Extract the (x, y) coordinate from the center of the cell holding the provided text.  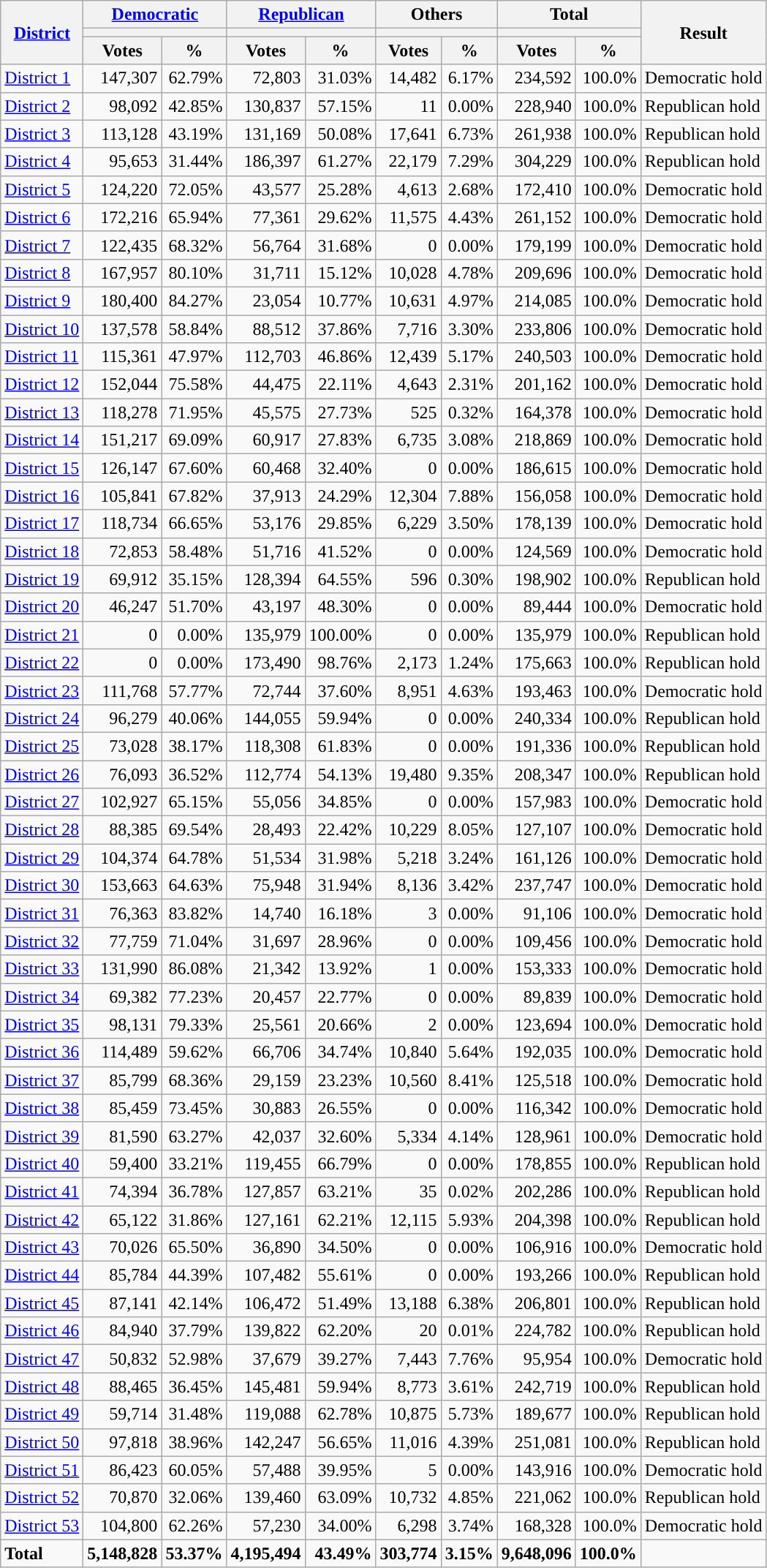
193,463 (537, 690)
1.24% (469, 663)
5.17% (469, 357)
65.50% (194, 1248)
145,481 (266, 1387)
10,229 (408, 830)
240,334 (537, 718)
34.85% (341, 802)
303,774 (408, 1553)
38.17% (194, 746)
District 14 (42, 440)
261,938 (537, 134)
81,590 (123, 1136)
22.11% (341, 385)
District 8 (42, 273)
137,578 (123, 328)
77.23% (194, 997)
122,435 (123, 245)
105,841 (123, 496)
62.21% (341, 1219)
142,247 (266, 1442)
164,378 (537, 412)
172,216 (123, 217)
4.85% (469, 1498)
67.82% (194, 496)
District 30 (42, 886)
53.37% (194, 1553)
58.48% (194, 551)
12,115 (408, 1219)
District 4 (42, 162)
58.84% (194, 328)
11,016 (408, 1442)
192,035 (537, 1052)
22.42% (341, 830)
District 37 (42, 1080)
127,857 (266, 1191)
20.66% (341, 1025)
62.79% (194, 78)
7,443 (408, 1359)
56.65% (341, 1442)
38.96% (194, 1442)
69,912 (123, 579)
151,217 (123, 440)
62.78% (341, 1414)
36.52% (194, 774)
37.60% (341, 690)
District 13 (42, 412)
District 5 (42, 189)
71.95% (194, 412)
52.98% (194, 1359)
60,917 (266, 440)
75,948 (266, 886)
26.55% (341, 1108)
District 31 (42, 913)
191,336 (537, 746)
5,148,828 (123, 1553)
20,457 (266, 997)
66.65% (194, 524)
95,954 (537, 1359)
3.42% (469, 886)
23,054 (266, 301)
34.00% (341, 1526)
District (42, 32)
31.98% (341, 858)
15.12% (341, 273)
57.77% (194, 690)
8.41% (469, 1080)
61.83% (341, 746)
66,706 (266, 1052)
34.50% (341, 1248)
126,147 (123, 468)
31.03% (341, 78)
33.21% (194, 1164)
72.05% (194, 189)
31.94% (341, 886)
147,307 (123, 78)
40.06% (194, 718)
178,855 (537, 1164)
District 36 (42, 1052)
118,278 (123, 412)
34.74% (341, 1052)
District 3 (42, 134)
16.18% (341, 913)
25.28% (341, 189)
304,229 (537, 162)
4,613 (408, 189)
208,347 (537, 774)
104,800 (123, 1526)
73,028 (123, 746)
3.74% (469, 1526)
79.33% (194, 1025)
175,663 (537, 663)
167,957 (123, 273)
6.38% (469, 1303)
4.63% (469, 690)
8,773 (408, 1387)
7.88% (469, 496)
186,397 (266, 162)
75.58% (194, 385)
27.73% (341, 412)
District 48 (42, 1387)
123,694 (537, 1025)
80.10% (194, 273)
91,106 (537, 913)
District 18 (42, 551)
36,890 (266, 1248)
64.63% (194, 886)
3.08% (469, 440)
72,853 (123, 551)
District 23 (42, 690)
64.78% (194, 858)
68.32% (194, 245)
180,400 (123, 301)
District 47 (42, 1359)
46,247 (123, 607)
32.60% (341, 1136)
69.09% (194, 440)
112,774 (266, 774)
2 (408, 1025)
31.48% (194, 1414)
118,308 (266, 746)
31.44% (194, 162)
214,085 (537, 301)
143,916 (537, 1470)
57,230 (266, 1526)
60,468 (266, 468)
District 32 (42, 941)
District 1 (42, 78)
District 19 (42, 579)
201,162 (537, 385)
22.77% (341, 997)
3.24% (469, 858)
4,195,494 (266, 1553)
51,716 (266, 551)
37,913 (266, 496)
10,631 (408, 301)
3.50% (469, 524)
District 15 (42, 468)
42,037 (266, 1136)
84,940 (123, 1331)
596 (408, 579)
District 6 (42, 217)
0.01% (469, 1331)
17,641 (408, 134)
39.95% (341, 1470)
10,560 (408, 1080)
206,801 (537, 1303)
68.36% (194, 1080)
102,927 (123, 802)
5.64% (469, 1052)
5.93% (469, 1219)
70,026 (123, 1248)
20 (408, 1331)
71.04% (194, 941)
District 10 (42, 328)
60.05% (194, 1470)
43,577 (266, 189)
55,056 (266, 802)
13.92% (341, 969)
2.31% (469, 385)
32.40% (341, 468)
153,663 (123, 886)
128,961 (537, 1136)
District 16 (42, 496)
70,870 (123, 1498)
37.86% (341, 328)
51.49% (341, 1303)
98,092 (123, 106)
District 52 (42, 1498)
84.27% (194, 301)
228,940 (537, 106)
57.15% (341, 106)
30,883 (266, 1108)
168,328 (537, 1526)
District 51 (42, 1470)
Democratic (155, 15)
10,875 (408, 1414)
106,472 (266, 1303)
0.30% (469, 579)
43.49% (341, 1553)
189,677 (537, 1414)
72,744 (266, 690)
178,139 (537, 524)
48.30% (341, 607)
86,423 (123, 1470)
District 21 (42, 635)
113,128 (123, 134)
4.78% (469, 273)
62.26% (194, 1526)
111,768 (123, 690)
51.70% (194, 607)
37,679 (266, 1359)
District 33 (42, 969)
41.52% (341, 551)
District 26 (42, 774)
19,480 (408, 774)
218,869 (537, 440)
7.29% (469, 162)
73.45% (194, 1108)
156,058 (537, 496)
89,444 (537, 607)
65.15% (194, 802)
0.32% (469, 412)
86.08% (194, 969)
88,465 (123, 1387)
104,374 (123, 858)
47.97% (194, 357)
131,169 (266, 134)
125,518 (537, 1080)
Republican (301, 15)
District 9 (42, 301)
240,503 (537, 357)
59,400 (123, 1164)
District 34 (42, 997)
District 43 (42, 1248)
12,439 (408, 357)
6,298 (408, 1526)
124,569 (537, 551)
234,592 (537, 78)
District 28 (42, 830)
64.55% (341, 579)
9,648,096 (537, 1553)
29,159 (266, 1080)
114,489 (123, 1052)
32.06% (194, 1498)
9.35% (469, 774)
6,735 (408, 440)
130,837 (266, 106)
112,703 (266, 357)
District 39 (42, 1136)
District 38 (42, 1108)
4.14% (469, 1136)
109,456 (537, 941)
242,719 (537, 1387)
87,141 (123, 1303)
88,512 (266, 328)
61.27% (341, 162)
31,711 (266, 273)
3 (408, 913)
7,716 (408, 328)
8,951 (408, 690)
224,782 (537, 1331)
27.83% (341, 440)
5,334 (408, 1136)
3.61% (469, 1387)
128,394 (266, 579)
157,983 (537, 802)
83.82% (194, 913)
14,740 (266, 913)
98.76% (341, 663)
7.76% (469, 1359)
8.05% (469, 830)
10,840 (408, 1052)
127,107 (537, 830)
46.86% (341, 357)
76,363 (123, 913)
2,173 (408, 663)
69,382 (123, 997)
10,028 (408, 273)
237,747 (537, 886)
12,304 (408, 496)
233,806 (537, 328)
77,361 (266, 217)
District 53 (42, 1526)
50,832 (123, 1359)
161,126 (537, 858)
6.73% (469, 134)
22,179 (408, 162)
11 (408, 106)
67.60% (194, 468)
106,916 (537, 1248)
25,561 (266, 1025)
56,764 (266, 245)
District 44 (42, 1275)
District 40 (42, 1164)
62.20% (341, 1331)
42.14% (194, 1303)
43.19% (194, 134)
65,122 (123, 1219)
66.79% (341, 1164)
10,732 (408, 1498)
4.97% (469, 301)
116,342 (537, 1108)
3.15% (469, 1553)
65.94% (194, 217)
Result (703, 32)
43,197 (266, 607)
204,398 (537, 1219)
District 25 (42, 746)
8,136 (408, 886)
5 (408, 1470)
District 27 (42, 802)
29.85% (341, 524)
29.62% (341, 217)
14,482 (408, 78)
55.61% (341, 1275)
6,229 (408, 524)
179,199 (537, 245)
193,266 (537, 1275)
District 42 (42, 1219)
85,459 (123, 1108)
10.77% (341, 301)
59,714 (123, 1414)
42.85% (194, 106)
District 24 (42, 718)
31.68% (341, 245)
95,653 (123, 162)
37.79% (194, 1331)
63.27% (194, 1136)
31,697 (266, 941)
85,799 (123, 1080)
172,410 (537, 189)
76,093 (123, 774)
186,615 (537, 468)
89,839 (537, 997)
97,818 (123, 1442)
1 (408, 969)
525 (408, 412)
23.23% (341, 1080)
85,784 (123, 1275)
77,759 (123, 941)
131,990 (123, 969)
57,488 (266, 1470)
35 (408, 1191)
251,081 (537, 1442)
District 7 (42, 245)
152,044 (123, 385)
District 20 (42, 607)
119,455 (266, 1164)
5.73% (469, 1414)
100.00% (341, 635)
24.29% (341, 496)
44.39% (194, 1275)
4,643 (408, 385)
District 45 (42, 1303)
36.78% (194, 1191)
District 17 (42, 524)
59.62% (194, 1052)
63.21% (341, 1191)
74,394 (123, 1191)
28,493 (266, 830)
44,475 (266, 385)
39.27% (341, 1359)
45,575 (266, 412)
District 35 (42, 1025)
72,803 (266, 78)
69.54% (194, 830)
35.15% (194, 579)
209,696 (537, 273)
District 49 (42, 1414)
District 12 (42, 385)
District 41 (42, 1191)
115,361 (123, 357)
11,575 (408, 217)
District 11 (42, 357)
202,286 (537, 1191)
119,088 (266, 1414)
21,342 (266, 969)
5,218 (408, 858)
6.17% (469, 78)
4.39% (469, 1442)
173,490 (266, 663)
144,055 (266, 718)
District 46 (42, 1331)
88,385 (123, 830)
139,822 (266, 1331)
261,152 (537, 217)
51,534 (266, 858)
3.30% (469, 328)
53,176 (266, 524)
0.02% (469, 1191)
13,188 (408, 1303)
221,062 (537, 1498)
31.86% (194, 1219)
127,161 (266, 1219)
28.96% (341, 941)
District 50 (42, 1442)
4.43% (469, 217)
153,333 (537, 969)
118,734 (123, 524)
98,131 (123, 1025)
198,902 (537, 579)
2.68% (469, 189)
124,220 (123, 189)
107,482 (266, 1275)
District 29 (42, 858)
96,279 (123, 718)
36.45% (194, 1387)
139,460 (266, 1498)
District 22 (42, 663)
District 2 (42, 106)
50.08% (341, 134)
Others (437, 15)
54.13% (341, 774)
63.09% (341, 1498)
